For the text-containing cell, return its midpoint in [x, y] coordinate format. 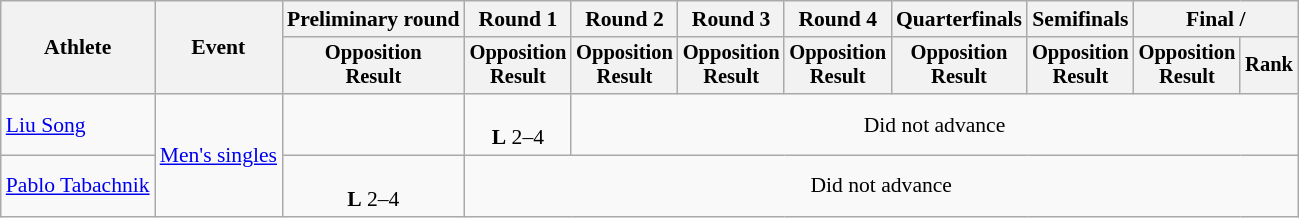
Rank [1269, 66]
Preliminary round [374, 19]
Semifinals [1080, 19]
Men's singles [218, 155]
Round 3 [732, 19]
Round 1 [518, 19]
Athlete [78, 48]
Event [218, 48]
Quarterfinals [959, 19]
Round 2 [624, 19]
Pablo Tabachnik [78, 186]
Round 4 [838, 19]
Final / [1216, 19]
Liu Song [78, 124]
